Scan for the cell matching the given text and deliver its [x, y] coordinate at center. 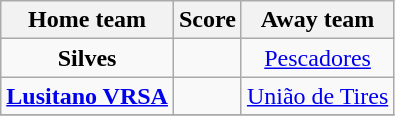
Home team [88, 20]
Away team [317, 20]
Lusitano VRSA [88, 96]
Score [207, 20]
União de Tires [317, 96]
Silves [88, 58]
Pescadores [317, 58]
